Find where the given text appears and provide that cell's center as (x, y) coordinate. 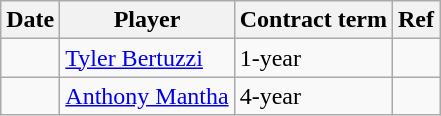
Player (147, 20)
Contract term (313, 20)
Date (30, 20)
Tyler Bertuzzi (147, 58)
Anthony Mantha (147, 96)
Ref (416, 20)
1-year (313, 58)
4-year (313, 96)
